Return the (X, Y) coordinate for the center point of the cell that contains the specified text.  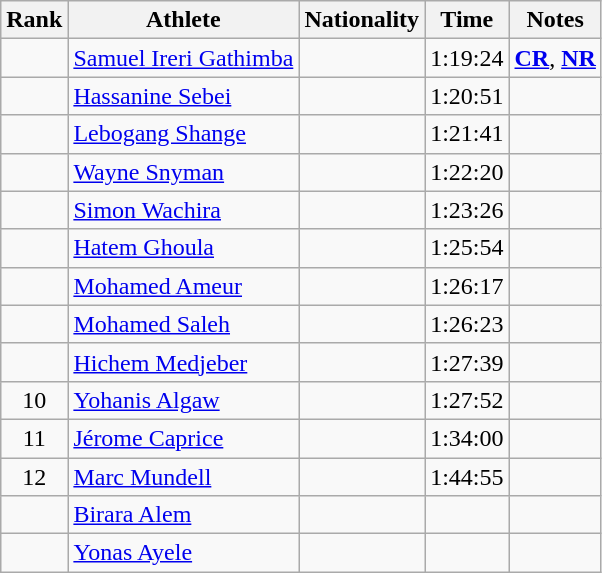
1:19:24 (467, 58)
Time (467, 20)
Lebogang Shange (184, 134)
1:25:54 (467, 248)
1:27:39 (467, 362)
1:26:23 (467, 324)
11 (34, 438)
Hatem Ghoula (184, 248)
1:20:51 (467, 96)
Birara Alem (184, 515)
Athlete (184, 20)
Jérome Caprice (184, 438)
1:23:26 (467, 210)
Nationality (362, 20)
Marc Mundell (184, 477)
Wayne Snyman (184, 172)
Samuel Ireri Gathimba (184, 58)
1:44:55 (467, 477)
Hassanine Sebei (184, 96)
10 (34, 400)
1:22:20 (467, 172)
1:21:41 (467, 134)
Hichem Medjeber (184, 362)
Mohamed Saleh (184, 324)
Mohamed Ameur (184, 286)
Notes (555, 20)
CR, NR (555, 58)
Yonas Ayele (184, 553)
Simon Wachira (184, 210)
12 (34, 477)
1:34:00 (467, 438)
1:27:52 (467, 400)
1:26:17 (467, 286)
Rank (34, 20)
Yohanis Algaw (184, 400)
